Pinpoint the cell where the given text exists, returning its (X, Y) midpoint coordinate. 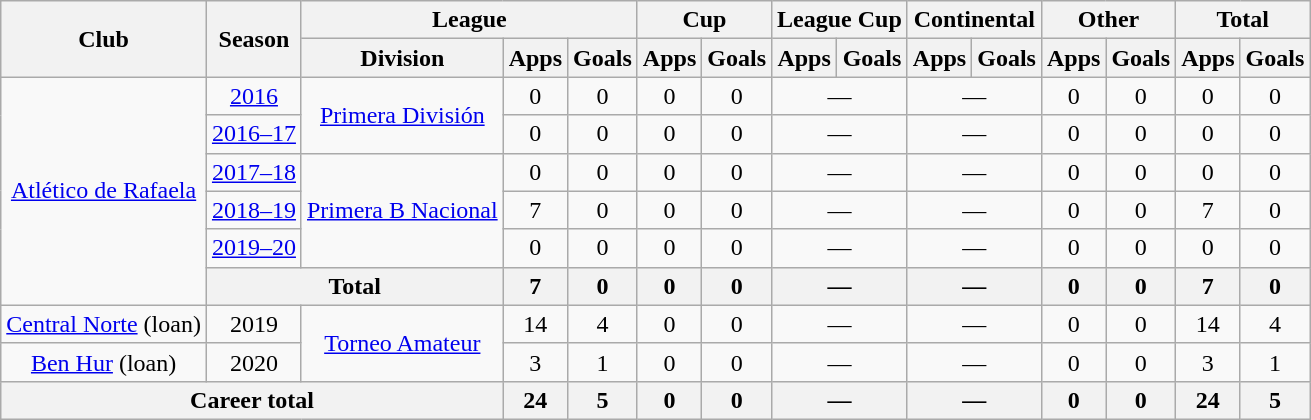
Season (254, 39)
Other (1108, 20)
Continental (974, 20)
Ben Hur (loan) (104, 362)
Club (104, 39)
Central Norte (loan) (104, 324)
2016 (254, 96)
League Cup (840, 20)
Primera División (402, 115)
Atlético de Rafaela (104, 191)
Cup (704, 20)
2019 (254, 324)
2019–20 (254, 248)
2020 (254, 362)
Division (402, 58)
League (469, 20)
2017–18 (254, 172)
2016–17 (254, 134)
Torneo Amateur (402, 343)
Career total (252, 400)
2018–19 (254, 210)
Primera B Nacional (402, 210)
